For the text-containing cell, return its midpoint in [X, Y] coordinate format. 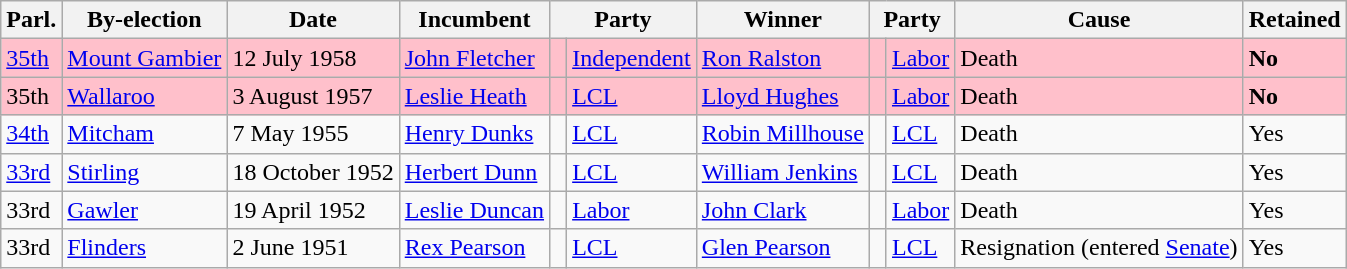
Mitcham [144, 134]
18 October 1952 [313, 172]
Resignation (entered Senate) [1099, 248]
7 May 1955 [313, 134]
12 July 1958 [313, 58]
Henry Dunks [474, 134]
Herbert Dunn [474, 172]
Parl. [32, 20]
Glen Pearson [782, 248]
Cause [1099, 20]
Date [313, 20]
Robin Millhouse [782, 134]
By-election [144, 20]
Mount Gambier [144, 58]
Winner [782, 20]
Retained [1294, 20]
Gawler [144, 210]
Incumbent [474, 20]
John Fletcher [474, 58]
Stirling [144, 172]
Flinders [144, 248]
34th [32, 134]
Leslie Duncan [474, 210]
Leslie Heath [474, 96]
Wallaroo [144, 96]
Rex Pearson [474, 248]
Ron Ralston [782, 58]
Independent [632, 58]
Lloyd Hughes [782, 96]
2 June 1951 [313, 248]
John Clark [782, 210]
19 April 1952 [313, 210]
William Jenkins [782, 172]
3 August 1957 [313, 96]
